Find where the given text appears and provide that cell's center as [X, Y] coordinate. 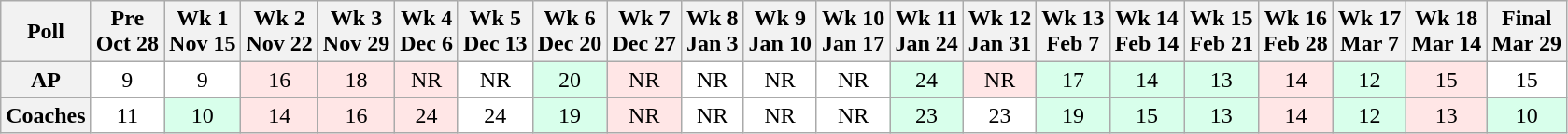
Wk 9 Jan 10 [780, 32]
Wk 2 Nov 22 [279, 32]
AP [46, 80]
Wk 16 Feb 28 [1296, 32]
Wk 13 Feb 7 [1073, 32]
Pre Oct 28 [127, 32]
Coaches [46, 115]
11 [127, 115]
Wk 14 Feb 14 [1147, 32]
20 [570, 80]
Wk 1 Nov 15 [203, 32]
Wk 5 Dec 13 [495, 32]
Wk 12 Jan 31 [999, 32]
18 [356, 80]
Wk 4 Dec 6 [427, 32]
Wk 18 Mar 14 [1447, 32]
Final Mar 29 [1527, 32]
Wk 8 Jan 3 [713, 32]
17 [1073, 80]
Poll [46, 32]
Wk 10 Jan 17 [853, 32]
Wk 7 Dec 27 [644, 32]
Wk 11 Jan 24 [926, 32]
Wk 15 Feb 21 [1222, 32]
Wk 17 Mar 7 [1369, 32]
Wk 6 Dec 20 [570, 32]
Wk 3 Nov 29 [356, 32]
